Detect which cell encompasses the target text, then output its (X, Y) center coordinate. 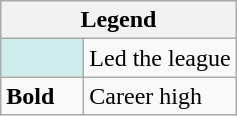
Legend (118, 20)
Career high (160, 96)
Bold (42, 96)
Led the league (160, 58)
